Determine the (X, Y) coordinate at the center of the cell enclosing the given text.  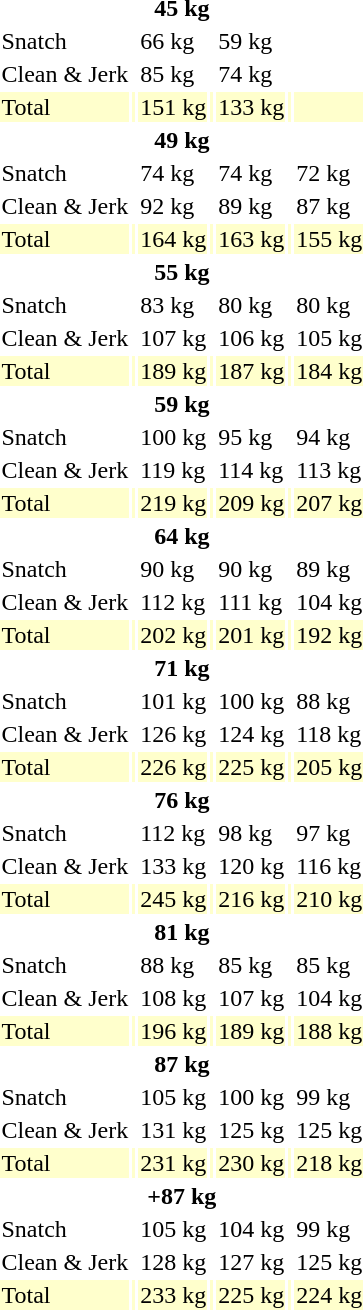
120 kg (252, 866)
126 kg (174, 734)
127 kg (252, 1262)
245 kg (174, 899)
111 kg (252, 602)
101 kg (174, 701)
98 kg (252, 833)
230 kg (252, 1163)
202 kg (174, 635)
83 kg (174, 305)
80 kg (252, 305)
125 kg (252, 1130)
164 kg (174, 239)
196 kg (174, 1031)
201 kg (252, 635)
88 kg (174, 965)
128 kg (174, 1262)
106 kg (252, 338)
233 kg (174, 1295)
108 kg (174, 998)
119 kg (174, 470)
131 kg (174, 1130)
219 kg (174, 503)
59 kg (252, 41)
92 kg (174, 206)
226 kg (174, 767)
124 kg (252, 734)
89 kg (252, 206)
114 kg (252, 470)
216 kg (252, 899)
231 kg (174, 1163)
104 kg (252, 1229)
66 kg (174, 41)
209 kg (252, 503)
163 kg (252, 239)
187 kg (252, 371)
151 kg (174, 107)
95 kg (252, 437)
